Capture the cell that displays the provided text and extract its (X, Y) central coordinate. 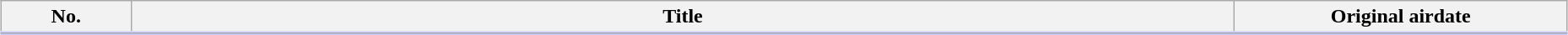
No. (66, 17)
Original airdate (1401, 17)
Title (683, 17)
